Extract the (x, y) coordinate from the center of the cell holding the provided text.  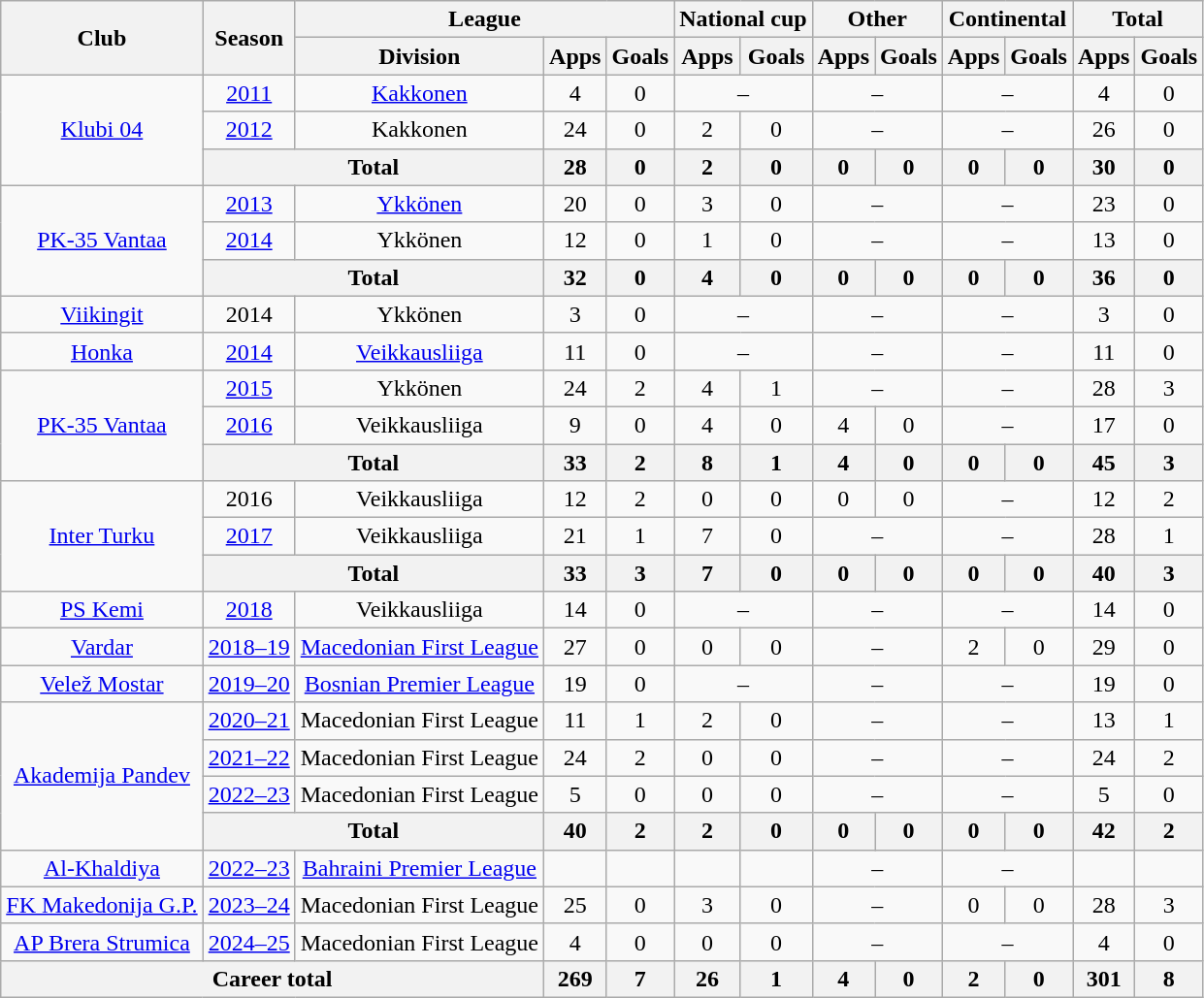
42 (1104, 831)
2012 (248, 130)
2015 (248, 388)
Viikingit (102, 314)
20 (575, 204)
25 (575, 905)
2019–20 (248, 684)
2013 (248, 204)
Other (877, 19)
Akademija Pandev (102, 776)
2011 (248, 93)
FK Makedonija G.P. (102, 905)
Continental (1007, 19)
2023–24 (248, 905)
Season (248, 38)
301 (1104, 979)
21 (575, 536)
45 (1104, 463)
2021–22 (248, 757)
Bosnian Premier League (419, 684)
Vardar (102, 647)
2017 (248, 536)
Klubi 04 (102, 130)
Club (102, 38)
2024–25 (248, 942)
2018 (248, 610)
23 (1104, 204)
29 (1104, 647)
36 (1104, 277)
PS Kemi (102, 610)
32 (575, 277)
269 (575, 979)
Bahraini Premier League (419, 868)
AP Brera Strumica (102, 942)
2018–19 (248, 647)
Division (419, 56)
17 (1104, 425)
League (484, 19)
Velež Mostar (102, 684)
Inter Turku (102, 536)
30 (1104, 167)
National cup (743, 19)
Honka (102, 351)
Al-Khaldiya (102, 868)
9 (575, 425)
Career total (273, 979)
2020–21 (248, 721)
27 (575, 647)
